From the cell containing the given text, extract its center point as [X, Y] coordinate. 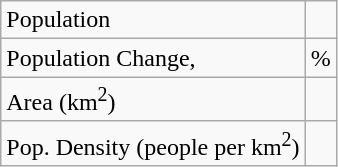
Population [153, 20]
% [320, 58]
Population Change, [153, 58]
Pop. Density (people per km2) [153, 144]
Area (km2) [153, 100]
